Return [x, y] of the center of cell containing provided text 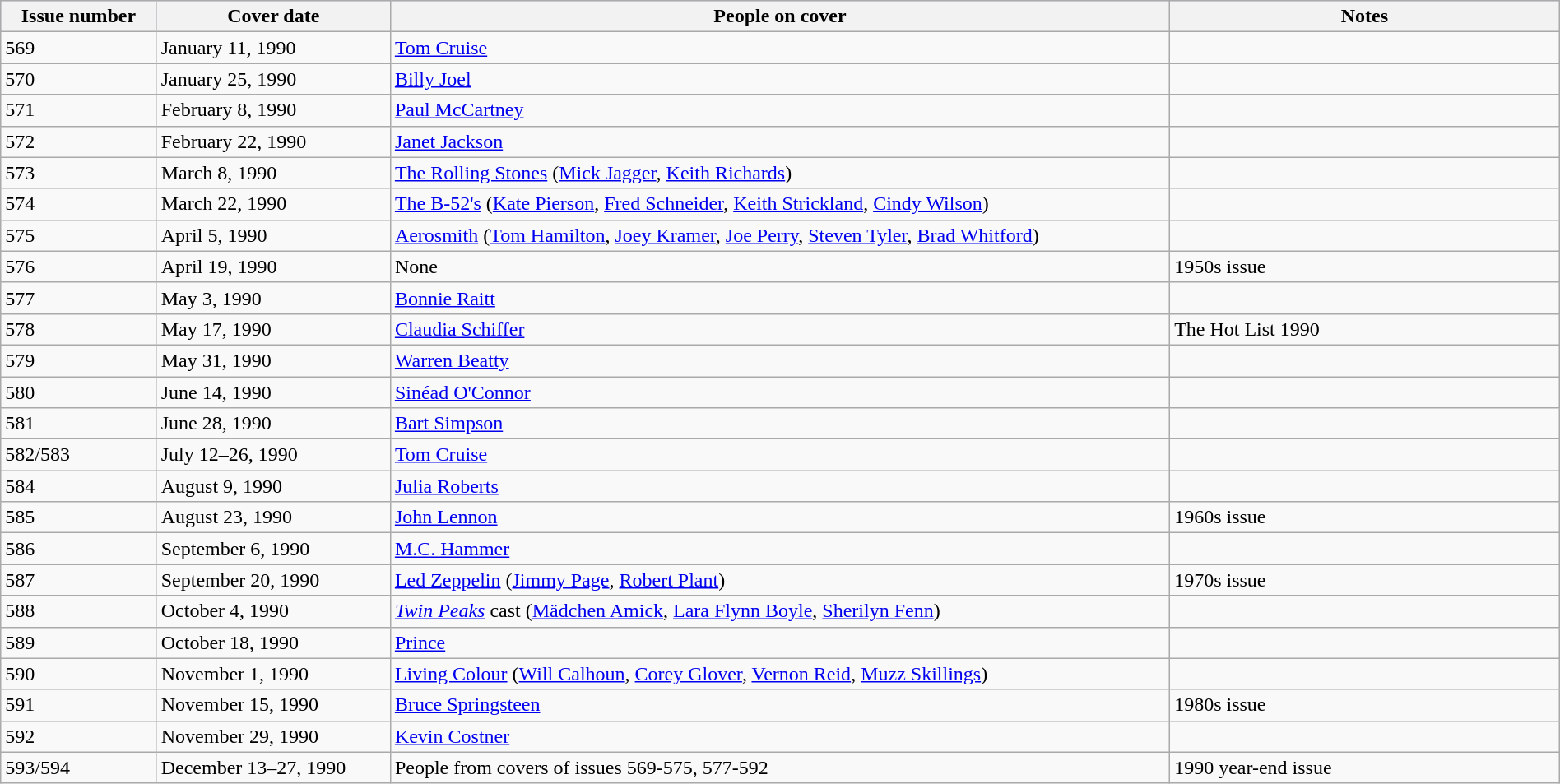
Cover date [273, 16]
May 17, 1990 [273, 329]
576 [79, 267]
Prince [780, 643]
578 [79, 329]
1970s issue [1365, 580]
December 13–27, 1990 [273, 768]
Julia Roberts [780, 486]
Sinéad O'Connor [780, 392]
Paul McCartney [780, 110]
November 29, 1990 [273, 736]
None [780, 267]
People from covers of issues 569-575, 577-592 [780, 768]
Bruce Springsteen [780, 705]
M.C. Hammer [780, 549]
October 4, 1990 [273, 611]
577 [79, 298]
June 14, 1990 [273, 392]
September 6, 1990 [273, 549]
March 22, 1990 [273, 204]
April 19, 1990 [273, 267]
The Rolling Stones (Mick Jagger, Keith Richards) [780, 173]
1980s issue [1365, 705]
579 [79, 360]
January 25, 1990 [273, 79]
February 8, 1990 [273, 110]
570 [79, 79]
January 11, 1990 [273, 48]
589 [79, 643]
573 [79, 173]
1950s issue [1365, 267]
1990 year-end issue [1365, 768]
People on cover [780, 16]
November 15, 1990 [273, 705]
591 [79, 705]
582/583 [79, 455]
592 [79, 736]
April 5, 1990 [273, 235]
593/594 [79, 768]
1960s issue [1365, 517]
569 [79, 48]
Bart Simpson [780, 424]
Billy Joel [780, 79]
585 [79, 517]
Led Zeppelin (Jimmy Page, Robert Plant) [780, 580]
The Hot List 1990 [1365, 329]
Twin Peaks cast (Mädchen Amick, Lara Flynn Boyle, Sherilyn Fenn) [780, 611]
584 [79, 486]
July 12–26, 1990 [273, 455]
September 20, 1990 [273, 580]
March 8, 1990 [273, 173]
May 3, 1990 [273, 298]
October 18, 1990 [273, 643]
February 22, 1990 [273, 141]
588 [79, 611]
586 [79, 549]
John Lennon [780, 517]
581 [79, 424]
590 [79, 674]
June 28, 1990 [273, 424]
587 [79, 580]
572 [79, 141]
575 [79, 235]
August 23, 1990 [273, 517]
Aerosmith (Tom Hamilton, Joey Kramer, Joe Perry, Steven Tyler, Brad Whitford) [780, 235]
Notes [1365, 16]
November 1, 1990 [273, 674]
August 9, 1990 [273, 486]
571 [79, 110]
May 31, 1990 [273, 360]
Janet Jackson [780, 141]
Living Colour (Will Calhoun, Corey Glover, Vernon Reid, Muzz Skillings) [780, 674]
574 [79, 204]
Bonnie Raitt [780, 298]
Kevin Costner [780, 736]
580 [79, 392]
The B-52's (Kate Pierson, Fred Schneider, Keith Strickland, Cindy Wilson) [780, 204]
Issue number [79, 16]
Claudia Schiffer [780, 329]
Warren Beatty [780, 360]
